Scan for the cell matching the given text and deliver its (x, y) coordinate at center. 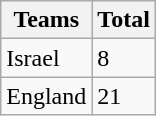
Total (124, 20)
8 (124, 58)
21 (124, 96)
Israel (46, 58)
England (46, 96)
Teams (46, 20)
